Capture the cell that displays the provided text and extract its (X, Y) central coordinate. 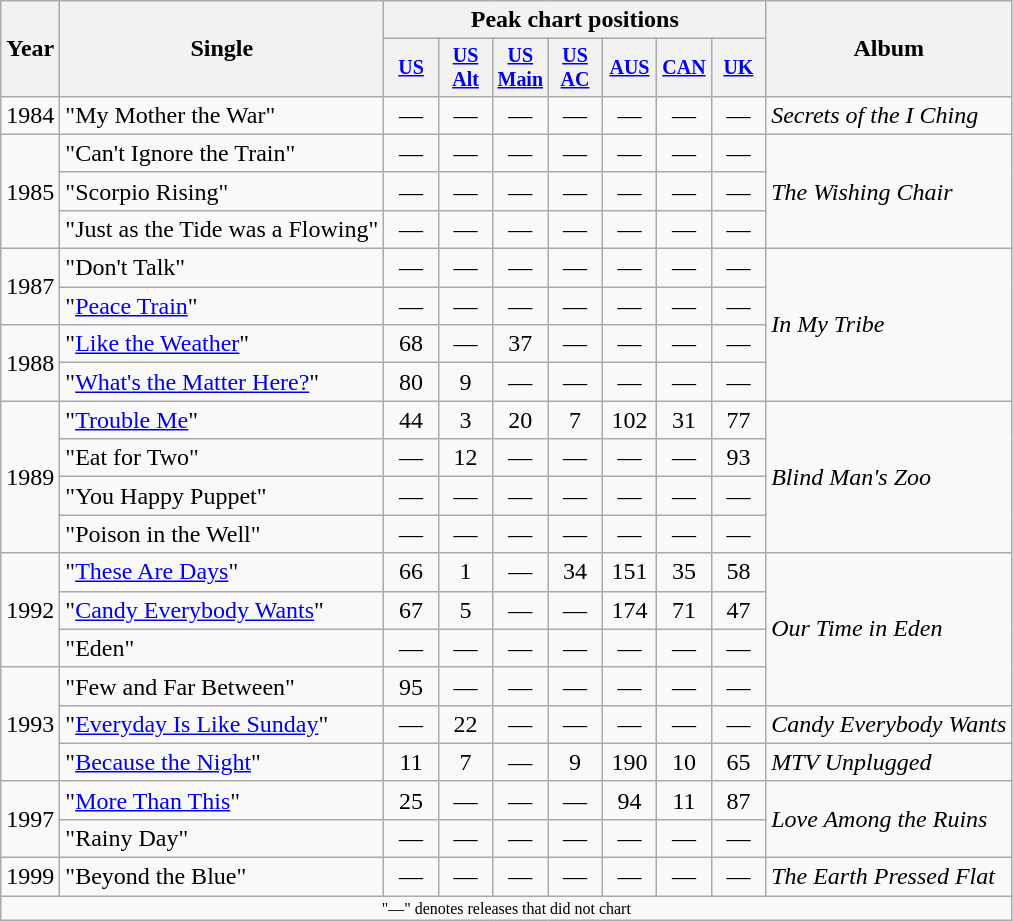
37 (520, 344)
77 (738, 420)
1999 (30, 877)
22 (465, 724)
The Wishing Chair (889, 191)
The Earth Pressed Flat (889, 877)
1985 (30, 191)
151 (629, 572)
US AC (575, 68)
UK (738, 68)
67 (411, 610)
94 (629, 800)
Single (222, 49)
31 (684, 420)
1984 (30, 115)
20 (520, 420)
1 (465, 572)
34 (575, 572)
35 (684, 572)
"Eden" (222, 648)
1988 (30, 363)
"Poison in the Well" (222, 534)
CAN (684, 68)
"Candy Everybody Wants" (222, 610)
58 (738, 572)
"Peace Train" (222, 306)
1992 (30, 610)
"Everyday Is Like Sunday" (222, 724)
25 (411, 800)
"My Mother the War" (222, 115)
12 (465, 458)
1987 (30, 287)
AUS (629, 68)
"Trouble Me" (222, 420)
80 (411, 382)
"Can't Ignore the Train" (222, 153)
Album (889, 49)
"These Are Days" (222, 572)
47 (738, 610)
Blind Man's Zoo (889, 477)
"—" denotes releases that did not chart (506, 908)
"Rainy Day" (222, 838)
Candy Everybody Wants (889, 724)
MTV Unplugged (889, 762)
93 (738, 458)
"Beyond the Blue" (222, 877)
"Few and Far Between" (222, 686)
Our Time in Eden (889, 629)
"Because the Night" (222, 762)
"Scorpio Rising" (222, 191)
"Eat for Two" (222, 458)
71 (684, 610)
1993 (30, 724)
US (411, 68)
5 (465, 610)
"You Happy Puppet" (222, 496)
174 (629, 610)
102 (629, 420)
Year (30, 49)
44 (411, 420)
"Like the Weather" (222, 344)
87 (738, 800)
1997 (30, 819)
1989 (30, 477)
Peak chart positions (575, 20)
65 (738, 762)
"What's the Matter Here?" (222, 382)
10 (684, 762)
"Just as the Tide was a Flowing" (222, 229)
Love Among the Ruins (889, 819)
US Alt (465, 68)
US Main (520, 68)
190 (629, 762)
In My Tribe (889, 325)
66 (411, 572)
Secrets of the I Ching (889, 115)
"More Than This" (222, 800)
68 (411, 344)
95 (411, 686)
3 (465, 420)
"Don't Talk" (222, 268)
